Locate the cell with the specified text and output its [X, Y] center coordinate. 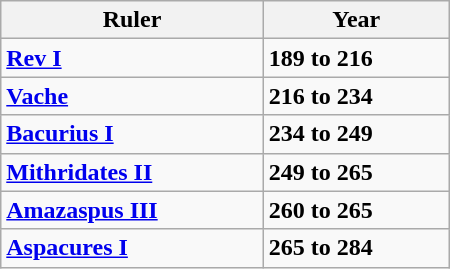
265 to 284 [356, 248]
Rev I [132, 58]
Bacurius I [132, 134]
Vache [132, 96]
216 to 234 [356, 96]
Mithridates II [132, 172]
234 to 249 [356, 134]
Year [356, 20]
249 to 265 [356, 172]
Aspacures I [132, 248]
Ruler [132, 20]
Amazaspus III [132, 210]
260 to 265 [356, 210]
189 to 216 [356, 58]
